Provide the (x, y) coordinate of the cell's center where the given text is located.  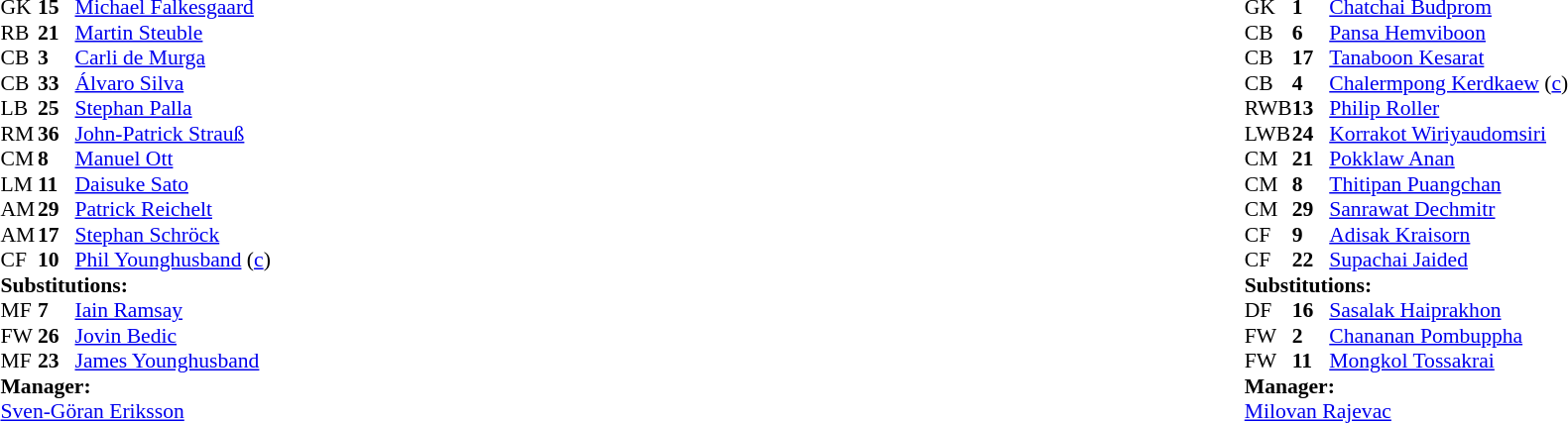
10 (57, 261)
Korrakot Wiriyaudomsiri (1448, 134)
16 (1311, 310)
23 (57, 362)
Iain Ramsay (173, 310)
Tanaboon Kesarat (1448, 58)
James Younghusband (173, 362)
2 (1311, 336)
6 (1311, 33)
Sasalak Haiprakhon (1448, 310)
Stephan Schröck (173, 235)
Pansa Hemviboon (1448, 33)
13 (1311, 108)
Jovin Bedic (173, 336)
Daisuke Sato (173, 184)
DF (1268, 310)
25 (57, 108)
LB (19, 108)
7 (57, 310)
Martin Steuble (173, 33)
Chalermpong Kerdkaew (c) (1448, 83)
LM (19, 184)
RWB (1268, 108)
Phil Younghusband (c) (173, 261)
3 (57, 58)
Pokklaw Anan (1448, 159)
RB (19, 33)
Manuel Ott (173, 159)
9 (1311, 235)
LWB (1268, 134)
Sanrawat Dechmitr (1448, 209)
Mongkol Tossakrai (1448, 362)
Carli de Murga (173, 58)
Stephan Palla (173, 108)
33 (57, 83)
36 (57, 134)
4 (1311, 83)
24 (1311, 134)
26 (57, 336)
Philip Roller (1448, 108)
Supachai Jaided (1448, 261)
Thitipan Puangchan (1448, 184)
Chananan Pombuppha (1448, 336)
Álvaro Silva (173, 83)
Adisak Kraisorn (1448, 235)
RM (19, 134)
John-Patrick Strauß (173, 134)
Patrick Reichelt (173, 209)
22 (1311, 261)
